Capture the cell that displays the provided text and extract its [x, y] central coordinate. 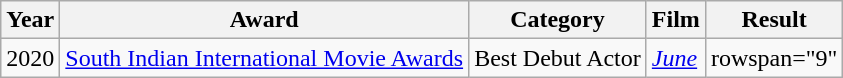
Year [30, 20]
Best Debut Actor [558, 58]
South Indian International Movie Awards [264, 58]
June [676, 58]
rowspan="9" [774, 58]
Result [774, 20]
Film [676, 20]
Category [558, 20]
Award [264, 20]
2020 [30, 58]
